Return (x, y) of the center of cell containing provided text 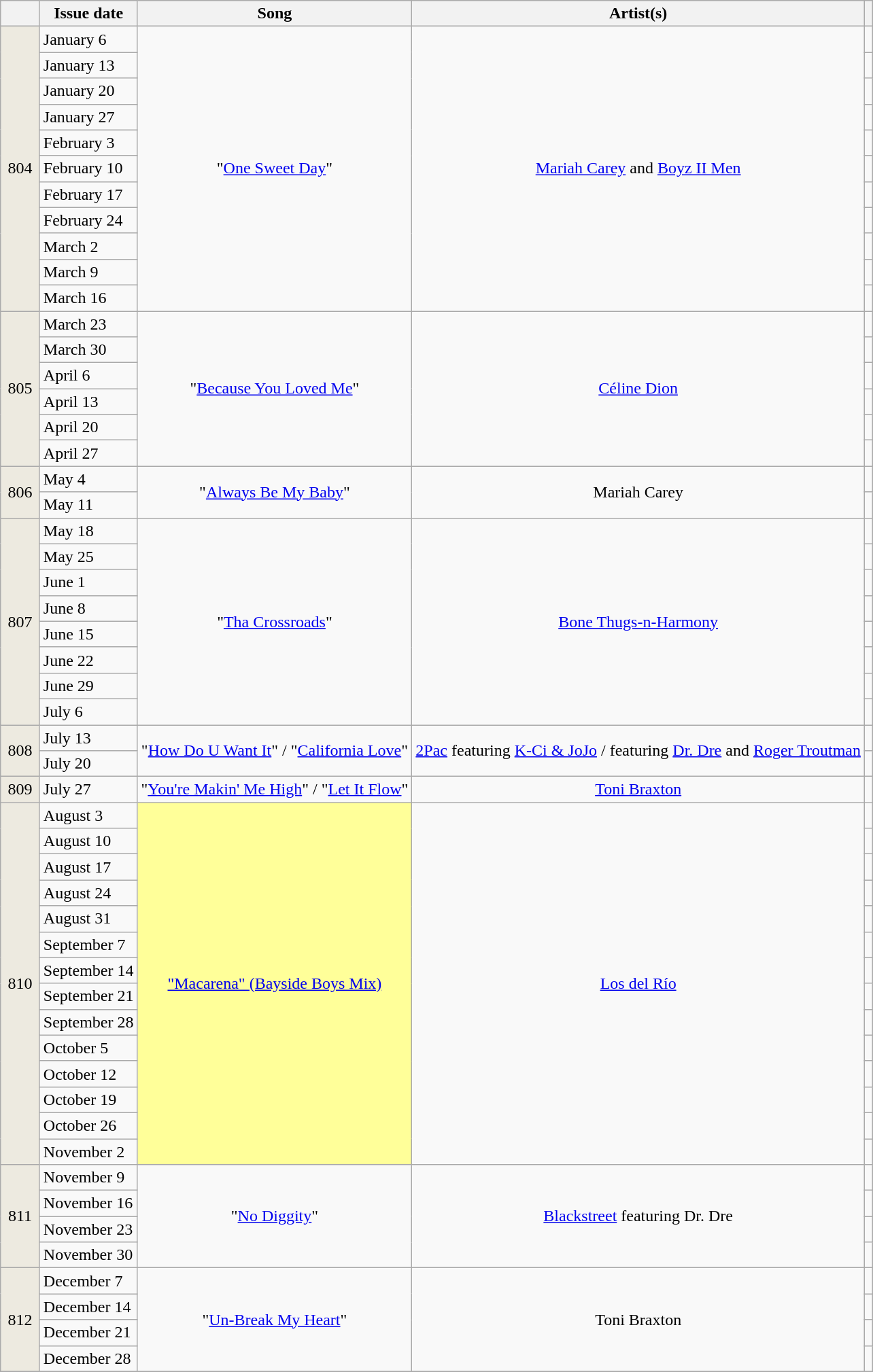
812 (20, 1320)
"You're Makin' Me High" / "Let It Flow" (275, 790)
March 2 (88, 246)
December 14 (88, 1307)
"Macarena" (Bayside Boys Mix) (275, 984)
Los del Río (638, 984)
October 5 (88, 1048)
September 21 (88, 996)
December 21 (88, 1333)
July 27 (88, 790)
810 (20, 984)
February 3 (88, 143)
2Pac featuring K-Ci & JoJo / featuring Dr. Dre and Roger Troutman (638, 750)
August 24 (88, 893)
September 7 (88, 945)
June 1 (88, 582)
February 17 (88, 194)
July 6 (88, 711)
Mariah Carey (638, 492)
November 2 (88, 1152)
806 (20, 492)
March 23 (88, 324)
"How Do U Want It" / "California Love" (275, 750)
May 25 (88, 557)
January 20 (88, 91)
809 (20, 790)
Song (275, 14)
October 19 (88, 1100)
June 22 (88, 660)
April 27 (88, 453)
August 17 (88, 867)
September 28 (88, 1022)
April 6 (88, 376)
August 10 (88, 841)
February 24 (88, 220)
August 31 (88, 919)
"Always Be My Baby" (275, 492)
January 27 (88, 117)
Artist(s) (638, 14)
"One Sweet Day" (275, 169)
November 30 (88, 1255)
811 (20, 1216)
805 (20, 389)
May 18 (88, 531)
February 10 (88, 169)
"Tha Crossroads" (275, 621)
November 16 (88, 1203)
March 30 (88, 350)
Bone Thugs-n-Harmony (638, 621)
804 (20, 169)
Issue date (88, 14)
August 3 (88, 815)
January 13 (88, 65)
November 9 (88, 1178)
January 6 (88, 39)
Mariah Carey and Boyz II Men (638, 169)
November 23 (88, 1229)
May 11 (88, 505)
"Un-Break My Heart" (275, 1320)
July 20 (88, 764)
"Because You Loved Me" (275, 389)
July 13 (88, 737)
March 16 (88, 298)
807 (20, 621)
March 9 (88, 272)
October 26 (88, 1125)
808 (20, 750)
Blackstreet featuring Dr. Dre (638, 1216)
December 28 (88, 1358)
June 8 (88, 608)
December 7 (88, 1281)
June 29 (88, 686)
June 15 (88, 634)
Céline Dion (638, 389)
April 20 (88, 427)
May 4 (88, 479)
"No Diggity" (275, 1216)
September 14 (88, 970)
April 13 (88, 402)
October 12 (88, 1074)
